Scan for the cell matching the given text and deliver its [x, y] coordinate at center. 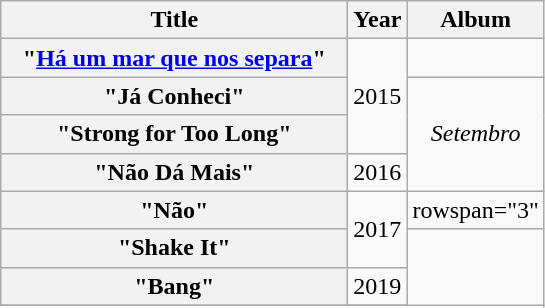
rowspan="3" [476, 210]
Album [476, 20]
"Há um mar que nos separa" [174, 58]
"Não" [174, 210]
"Bang" [174, 286]
"Não Dá Mais" [174, 172]
2019 [378, 286]
2015 [378, 96]
2016 [378, 172]
"Strong for Too Long" [174, 134]
Year [378, 20]
2017 [378, 229]
Title [174, 20]
Setembro [476, 134]
"Já Conheci" [174, 96]
"Shake It" [174, 248]
